Detect which cell encompasses the target text, then output its [x, y] center coordinate. 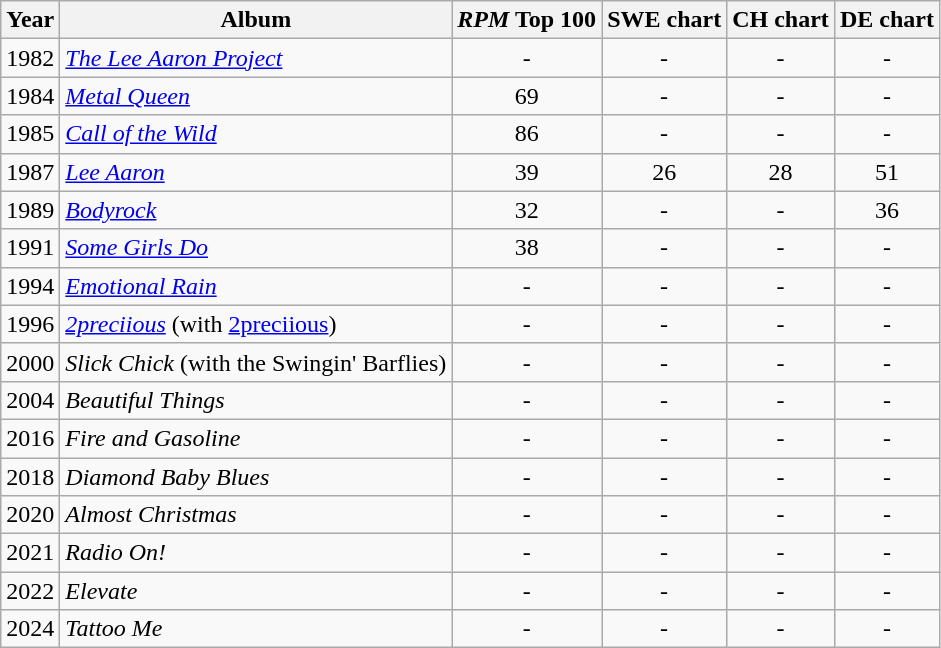
The Lee Aaron Project [256, 58]
28 [781, 172]
51 [886, 172]
38 [527, 248]
Radio On! [256, 553]
Call of the Wild [256, 134]
Diamond Baby Blues [256, 477]
Elevate [256, 591]
Slick Chick (with the Swingin' Barflies) [256, 362]
1985 [30, 134]
32 [527, 210]
2000 [30, 362]
1991 [30, 248]
1982 [30, 58]
2021 [30, 553]
DE chart [886, 20]
Almost Christmas [256, 515]
2020 [30, 515]
2preciious (with 2preciious) [256, 324]
Year [30, 20]
Beautiful Things [256, 400]
1996 [30, 324]
RPM Top 100 [527, 20]
39 [527, 172]
Album [256, 20]
Metal Queen [256, 96]
69 [527, 96]
Some Girls Do [256, 248]
Lee Aaron [256, 172]
SWE chart [664, 20]
2004 [30, 400]
1989 [30, 210]
1984 [30, 96]
2024 [30, 629]
1994 [30, 286]
36 [886, 210]
Fire and Gasoline [256, 438]
Tattoo Me [256, 629]
Emotional Rain [256, 286]
86 [527, 134]
26 [664, 172]
2022 [30, 591]
2016 [30, 438]
CH chart [781, 20]
2018 [30, 477]
1987 [30, 172]
Bodyrock [256, 210]
